Scan for the cell matching the given text and deliver its (x, y) coordinate at center. 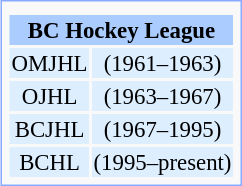
BCHL (50, 162)
BC Hockey League (122, 30)
(1961–1963) (162, 63)
OMJHL (50, 63)
BCJHL (50, 129)
(1967–1995) (162, 129)
OJHL (50, 96)
(1995–present) (162, 162)
(1963–1967) (162, 96)
